Pinpoint the cell where the given text exists, returning its (x, y) midpoint coordinate. 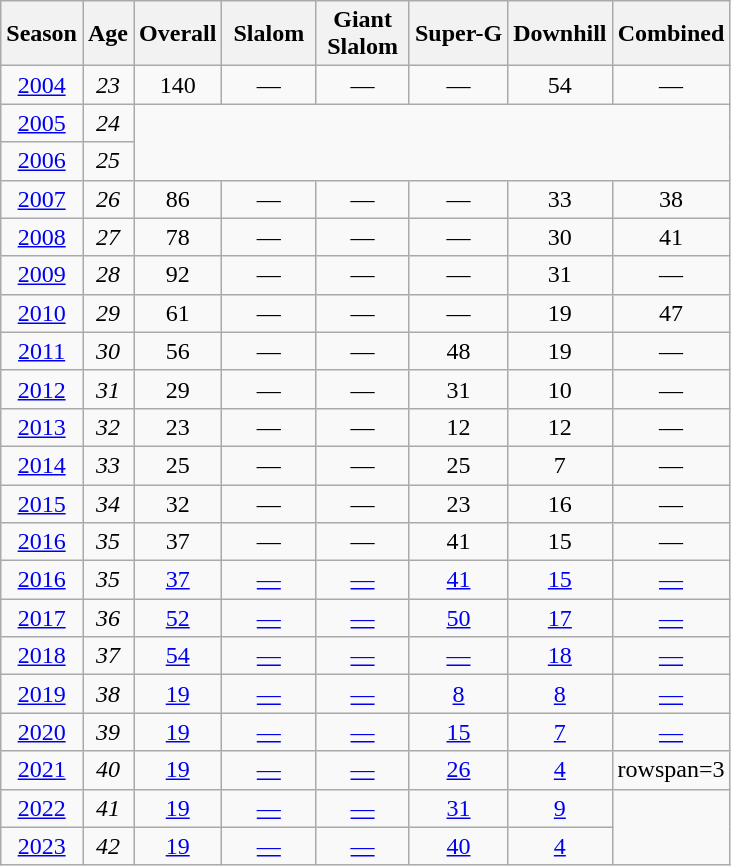
39 (108, 732)
50 (458, 618)
2023 (42, 846)
Slalom (269, 34)
2015 (42, 503)
2005 (42, 123)
48 (458, 351)
2022 (42, 808)
Super-G (458, 34)
Age (108, 34)
2020 (42, 732)
2010 (42, 313)
16 (560, 503)
34 (108, 503)
2018 (42, 656)
Downhill (560, 34)
2021 (42, 770)
61 (178, 313)
Season (42, 34)
2013 (42, 427)
2012 (42, 389)
52 (178, 618)
2017 (42, 618)
24 (108, 123)
27 (108, 237)
Combined (671, 34)
17 (560, 618)
56 (178, 351)
28 (108, 275)
47 (671, 313)
2008 (42, 237)
92 (178, 275)
9 (560, 808)
78 (178, 237)
36 (108, 618)
2006 (42, 161)
2009 (42, 275)
2014 (42, 465)
42 (108, 846)
Overall (178, 34)
2004 (42, 85)
18 (560, 656)
2019 (42, 694)
2011 (42, 351)
Giant Slalom (363, 34)
86 (178, 199)
10 (560, 389)
rowspan=3 (671, 770)
140 (178, 85)
2007 (42, 199)
